Return the (x, y) coordinate for the center point of the cell that contains the specified text.  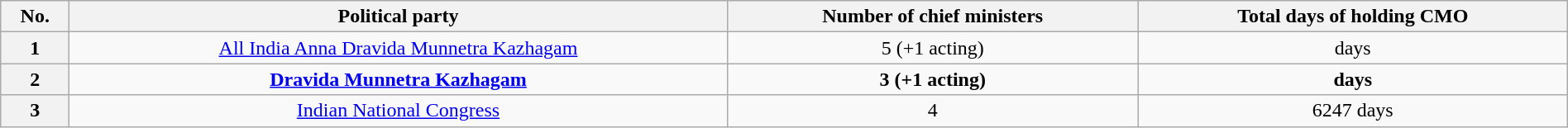
3 (35, 111)
4 (933, 111)
All India Anna Dravida Munnetra Kazhagam (399, 48)
5 (+1 acting) (933, 48)
3 (+1 acting) (933, 79)
2 (35, 79)
Dravida Munnetra Kazhagam (399, 79)
Total days of holding CMO (1353, 17)
Indian National Congress (399, 111)
Number of chief ministers (933, 17)
6247 days (1353, 111)
1 (35, 48)
Political party (399, 17)
No. (35, 17)
